Find where the given text appears and provide that cell's center as [x, y] coordinate. 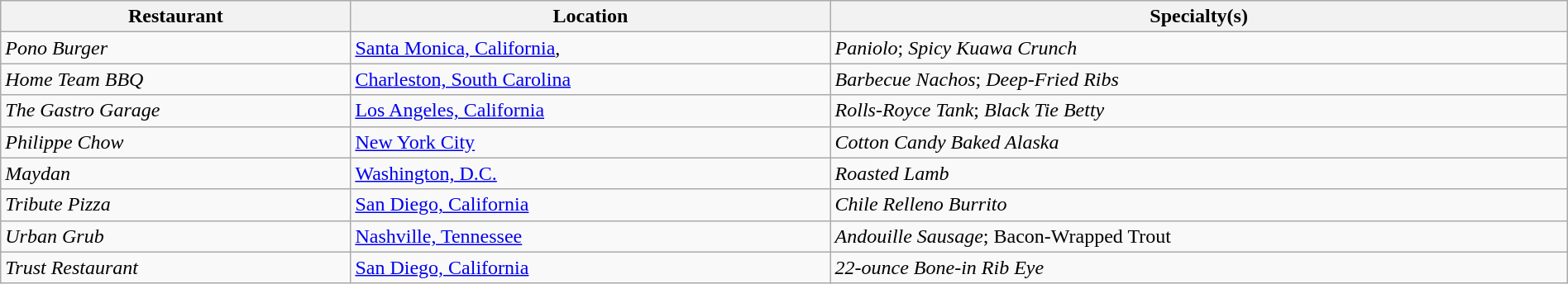
Santa Monica, California, [590, 48]
Tribute Pizza [175, 205]
Location [590, 17]
Charleston, South Carolina [590, 79]
Cotton Candy Baked Alaska [1199, 142]
The Gastro Garage [175, 111]
Rolls-Royce Tank; Black Tie Betty [1199, 111]
Specialty(s) [1199, 17]
Andouille Sausage; Bacon-Wrapped Trout [1199, 236]
Washington, D.C. [590, 173]
Philippe Chow [175, 142]
Los Angeles, California [590, 111]
Maydan [175, 173]
Trust Restaurant [175, 267]
Restaurant [175, 17]
22-ounce Bone-in Rib Eye [1199, 267]
Roasted Lamb [1199, 173]
Nashville, Tennessee [590, 236]
Pono Burger [175, 48]
Paniolo; Spicy Kuawa Crunch [1199, 48]
Home Team BBQ [175, 79]
Barbecue Nachos; Deep-Fried Ribs [1199, 79]
Chile Relleno Burrito [1199, 205]
New York City [590, 142]
Urban Grub [175, 236]
